Determine the [X, Y] coordinate at the center of the cell enclosing the given text.  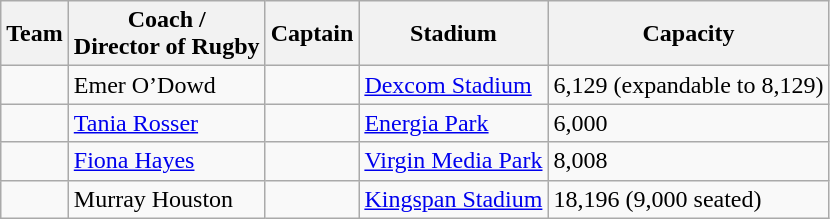
6,000 [688, 123]
Tania Rosser [166, 123]
Stadium [454, 34]
6,129 (expandable to 8,129) [688, 85]
Capacity [688, 34]
Emer O’Dowd [166, 85]
Kingspan Stadium [454, 199]
18,196 (9,000 seated) [688, 199]
Virgin Media Park [454, 161]
Team [35, 34]
Dexcom Stadium [454, 85]
8,008 [688, 161]
Fiona Hayes [166, 161]
Coach /Director of Rugby [166, 34]
Captain [312, 34]
Murray Houston [166, 199]
Energia Park [454, 123]
